Locate the cell with the specified text and output its (X, Y) center coordinate. 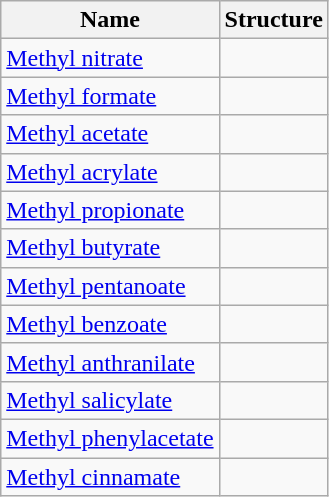
Methyl cinnamate (110, 477)
Structure (274, 20)
Methyl salicylate (110, 400)
Methyl formate (110, 96)
Methyl acrylate (110, 172)
Methyl pentanoate (110, 286)
Methyl benzoate (110, 324)
Name (110, 20)
Methyl nitrate (110, 58)
Methyl phenylacetate (110, 438)
Methyl anthranilate (110, 362)
Methyl acetate (110, 134)
Methyl butyrate (110, 248)
Methyl propionate (110, 210)
